Extract the [X, Y] coordinate from the center of the cell holding the provided text.  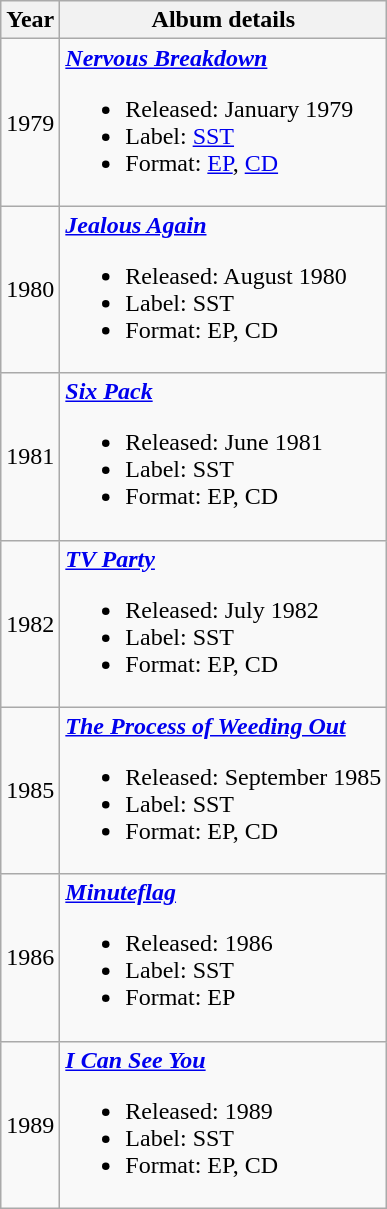
The Process of Weeding OutReleased: September 1985Label: SSTFormat: EP, CD [224, 790]
Jealous AgainReleased: August 1980Label: SSTFormat: EP, CD [224, 290]
I Can See YouReleased: 1989Label: SSTFormat: EP, CD [224, 1124]
Album details [224, 20]
1986 [30, 958]
1980 [30, 290]
TV PartyReleased: July 1982Label: SSTFormat: EP, CD [224, 624]
1979 [30, 122]
1981 [30, 456]
MinuteflagReleased: 1986Label: SSTFormat: EP [224, 958]
Year [30, 20]
1989 [30, 1124]
Six PackReleased: June 1981Label: SSTFormat: EP, CD [224, 456]
Nervous BreakdownReleased: January 1979Label: SSTFormat: EP, CD [224, 122]
1985 [30, 790]
1982 [30, 624]
